Detect which cell encompasses the target text, then output its (x, y) center coordinate. 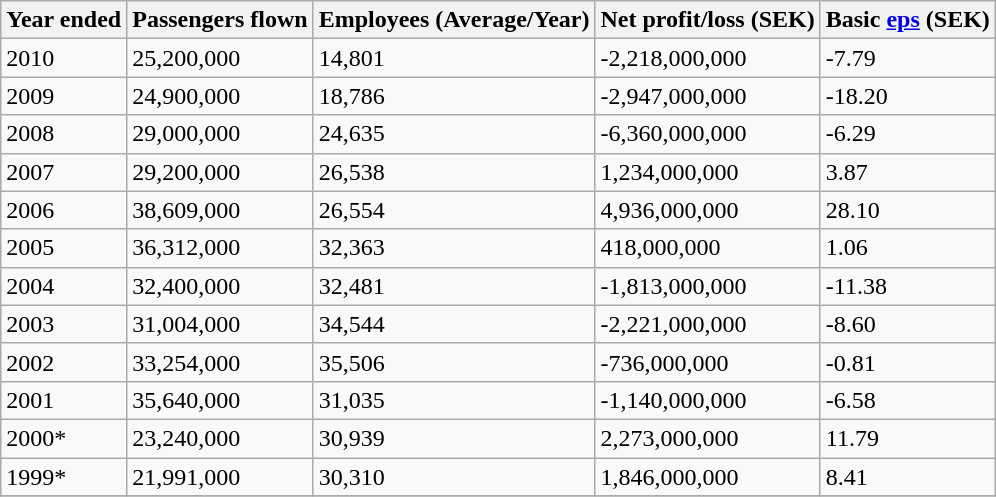
-18.20 (908, 96)
35,506 (454, 362)
2008 (64, 134)
-2,221,000,000 (708, 324)
11.79 (908, 438)
-2,218,000,000 (708, 58)
2,273,000,000 (708, 438)
21,991,000 (220, 477)
2009 (64, 96)
3.87 (908, 172)
1999* (64, 477)
-7.79 (908, 58)
32,400,000 (220, 286)
-2,947,000,000 (708, 96)
32,363 (454, 248)
23,240,000 (220, 438)
25,200,000 (220, 58)
35,640,000 (220, 400)
32,481 (454, 286)
-1,140,000,000 (708, 400)
38,609,000 (220, 210)
-0.81 (908, 362)
34,544 (454, 324)
Employees (Average/Year) (454, 20)
33,254,000 (220, 362)
2000* (64, 438)
Basic eps (SEK) (908, 20)
2001 (64, 400)
2005 (64, 248)
2002 (64, 362)
29,000,000 (220, 134)
24,900,000 (220, 96)
1.06 (908, 248)
-11.38 (908, 286)
-6,360,000,000 (708, 134)
418,000,000 (708, 248)
29,200,000 (220, 172)
30,310 (454, 477)
2003 (64, 324)
28.10 (908, 210)
24,635 (454, 134)
30,939 (454, 438)
-6.29 (908, 134)
36,312,000 (220, 248)
Year ended (64, 20)
1,234,000,000 (708, 172)
Passengers flown (220, 20)
1,846,000,000 (708, 477)
-1,813,000,000 (708, 286)
31,035 (454, 400)
8.41 (908, 477)
-8.60 (908, 324)
Net profit/loss (SEK) (708, 20)
31,004,000 (220, 324)
2010 (64, 58)
18,786 (454, 96)
2006 (64, 210)
-736,000,000 (708, 362)
14,801 (454, 58)
2007 (64, 172)
26,538 (454, 172)
4,936,000,000 (708, 210)
26,554 (454, 210)
-6.58 (908, 400)
2004 (64, 286)
